Determine the [X, Y] coordinate at the center of the cell enclosing the given text.  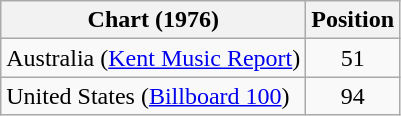
94 [353, 96]
Position [353, 20]
United States (Billboard 100) [154, 96]
Australia (Kent Music Report) [154, 58]
Chart (1976) [154, 20]
51 [353, 58]
